Provide the [X, Y] coordinate of the cell's center where the given text is located.  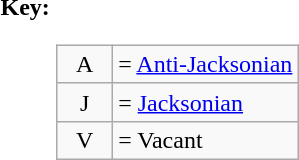
= Anti-Jacksonian [206, 64]
J [85, 102]
= Vacant [206, 140]
V [85, 140]
A [85, 64]
= Jacksonian [206, 102]
